Provide the (X, Y) coordinate of the cell's center where the given text is located.  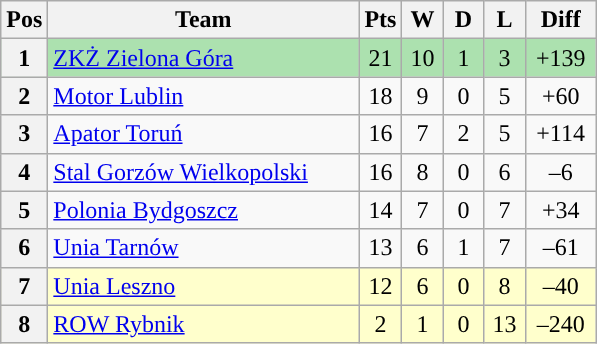
Unia Tarnów (204, 248)
10 (422, 58)
Diff (560, 20)
L (504, 20)
ZKŻ Zielona Góra (204, 58)
+114 (560, 134)
ROW Rybnik (204, 324)
14 (380, 210)
+60 (560, 96)
+34 (560, 210)
Unia Leszno (204, 286)
Polonia Bydgoszcz (204, 210)
Team (204, 20)
+139 (560, 58)
D (464, 20)
–240 (560, 324)
4 (24, 172)
Stal Gorzów Wielkopolski (204, 172)
Apator Toruń (204, 134)
12 (380, 286)
18 (380, 96)
Pos (24, 20)
21 (380, 58)
W (422, 20)
–40 (560, 286)
Motor Lublin (204, 96)
9 (422, 96)
–61 (560, 248)
Pts (380, 20)
–6 (560, 172)
